Locate the cell with the specified text and output its [x, y] center coordinate. 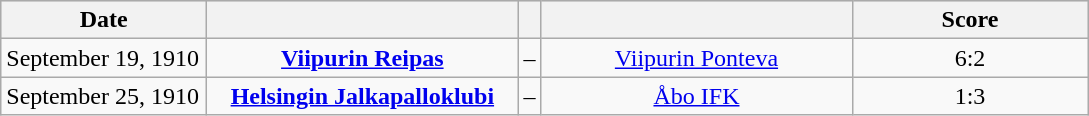
1:3 [970, 96]
6:2 [970, 58]
Date [104, 20]
Åbo IFK [696, 96]
September 19, 1910 [104, 58]
Score [970, 20]
September 25, 1910 [104, 96]
Viipurin Ponteva [696, 58]
Helsingin Jalkapalloklubi [362, 96]
Viipurin Reipas [362, 58]
